Extract the [x, y] coordinate from the center of the cell holding the provided text.  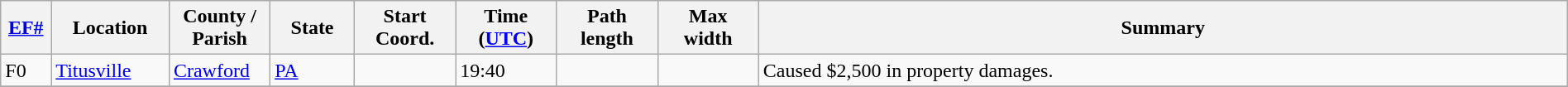
19:40 [506, 70]
Titusville [111, 70]
Caused $2,500 in property damages. [1163, 70]
Path length [607, 28]
PA [313, 70]
F0 [26, 70]
Location [111, 28]
Summary [1163, 28]
County / Parish [219, 28]
Start Coord. [404, 28]
State [313, 28]
Time (UTC) [506, 28]
EF# [26, 28]
Crawford [219, 70]
Max width [708, 28]
